Detect which cell encompasses the target text, then output its (x, y) center coordinate. 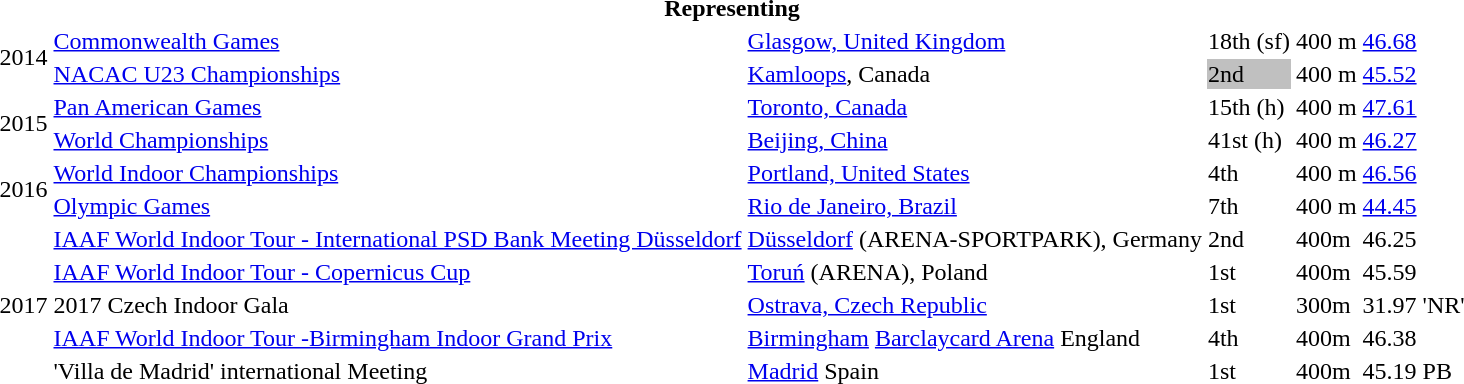
Commonwealth Games (398, 41)
Ostrava, Czech Republic (974, 305)
Birmingham Barclaycard Arena England (974, 338)
18th (sf) (1248, 41)
Portland, United States (974, 173)
Olympic Games (398, 206)
IAAF World Indoor Tour - International PSD Bank Meeting Düsseldorf (398, 239)
300m (1326, 305)
Glasgow, United Kingdom (974, 41)
41st (h) (1248, 140)
NACAC U23 Championships (398, 74)
Düsseldorf (ARENA-SPORTPARK), Germany (974, 239)
7th (1248, 206)
IAAF World Indoor Tour - Copernicus Cup (398, 272)
2017 Czech Indoor Gala (398, 305)
IAAF World Indoor Tour -Birmingham Indoor Grand Prix (398, 338)
15th (h) (1248, 107)
Pan American Games (398, 107)
World Championships (398, 140)
Rio de Janeiro, Brazil (974, 206)
Toruń (ARENA), Poland (974, 272)
Beijing, China (974, 140)
World Indoor Championships (398, 173)
Kamloops, Canada (974, 74)
Toronto, Canada (974, 107)
